Return the [x, y] coordinate for the center point of the cell that contains the specified text.  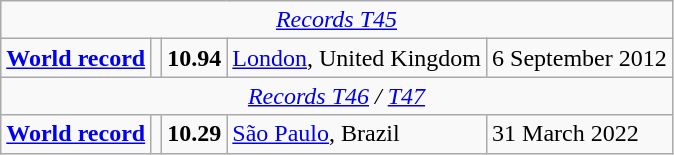
Records T45 [336, 20]
10.94 [194, 58]
10.29 [194, 134]
São Paulo, Brazil [357, 134]
6 September 2012 [580, 58]
Records T46 / T47 [336, 96]
London, United Kingdom [357, 58]
31 March 2022 [580, 134]
